Provide the [X, Y] coordinate of the cell's center where the given text is located.  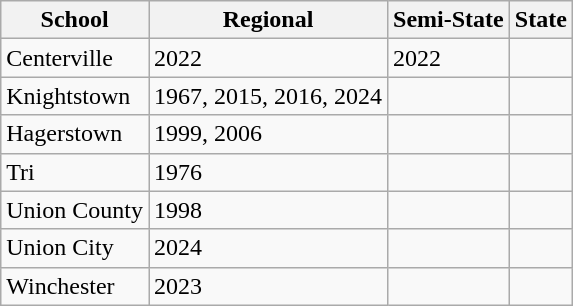
1999, 2006 [268, 134]
1967, 2015, 2016, 2024 [268, 96]
Winchester [75, 286]
1998 [268, 210]
Hagerstown [75, 134]
Union City [75, 248]
Centerville [75, 58]
Semi-State [449, 20]
Regional [268, 20]
2023 [268, 286]
Knightstown [75, 96]
School [75, 20]
Tri [75, 172]
Union County [75, 210]
2024 [268, 248]
1976 [268, 172]
State [540, 20]
